For the text-containing cell, return its midpoint in [x, y] coordinate format. 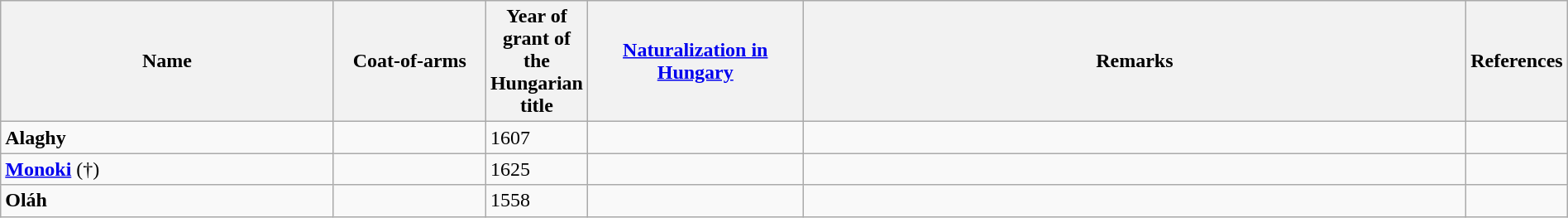
Naturalization in Hungary [695, 61]
1625 [536, 169]
1607 [536, 138]
Remarks [1135, 61]
Alaghy [167, 138]
Coat-of-arms [409, 61]
Year of grant of the Hungarian title [536, 61]
References [1517, 61]
1558 [536, 201]
Oláh [167, 201]
Name [167, 61]
Monoki (†) [167, 169]
